Provide the [x, y] coordinate of the cell's center where the given text is located.  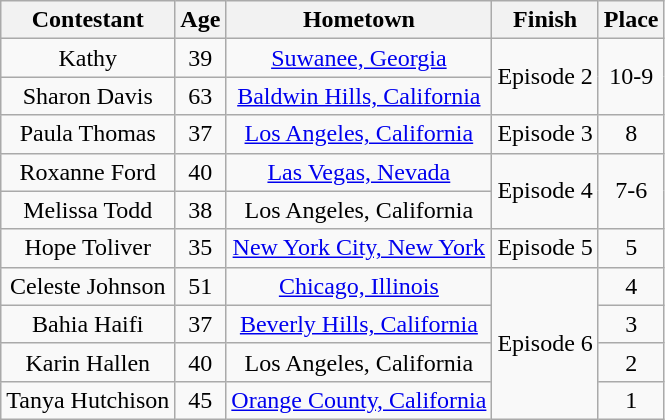
7-6 [631, 191]
Episode 3 [545, 134]
45 [200, 400]
Melissa Todd [88, 210]
38 [200, 210]
Episode 2 [545, 77]
35 [200, 248]
39 [200, 58]
Chicago, Illinois [359, 286]
Baldwin Hills, California [359, 96]
Beverly Hills, California [359, 324]
2 [631, 362]
Age [200, 20]
Celeste Johnson [88, 286]
63 [200, 96]
Episode 6 [545, 343]
New York City, New York [359, 248]
Las Vegas, Nevada [359, 172]
51 [200, 286]
Hope Toliver [88, 248]
10-9 [631, 77]
Roxanne Ford [88, 172]
8 [631, 134]
Bahia Haifi [88, 324]
4 [631, 286]
Tanya Hutchison [88, 400]
Place [631, 20]
Suwanee, Georgia [359, 58]
Episode 5 [545, 248]
1 [631, 400]
Episode 4 [545, 191]
Orange County, California [359, 400]
Paula Thomas [88, 134]
Sharon Davis [88, 96]
Finish [545, 20]
Contestant [88, 20]
Hometown [359, 20]
5 [631, 248]
3 [631, 324]
Kathy [88, 58]
Karin Hallen [88, 362]
